For the text-containing cell, return its midpoint in [X, Y] coordinate format. 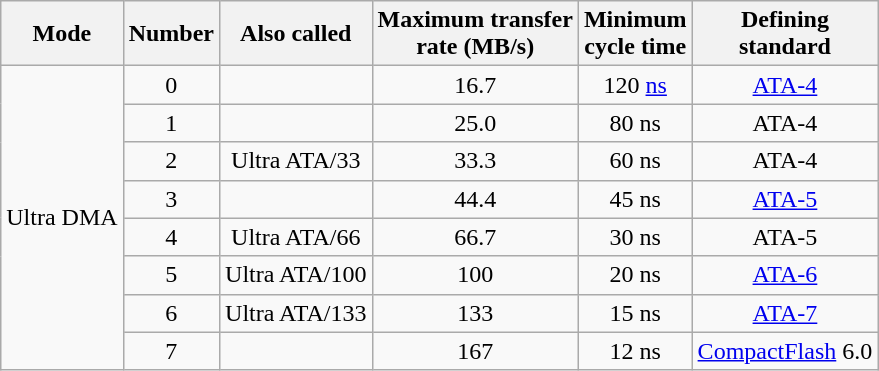
Ultra ATA/133 [296, 313]
1 [171, 123]
0 [171, 85]
133 [475, 313]
45 ns [635, 199]
3 [171, 199]
6 [171, 313]
44.4 [475, 199]
25.0 [475, 123]
16.7 [475, 85]
Ultra ATA/33 [296, 161]
30 ns [635, 237]
60 ns [635, 161]
ATA-6 [785, 275]
Ultra ATA/66 [296, 237]
ATA-7 [785, 313]
120 ns [635, 85]
7 [171, 351]
66.7 [475, 237]
12 ns [635, 351]
15 ns [635, 313]
Ultra DMA [62, 218]
100 [475, 275]
167 [475, 351]
Ultra ATA/100 [296, 275]
Minimumcycle time [635, 34]
Definingstandard [785, 34]
Also called [296, 34]
33.3 [475, 161]
4 [171, 237]
Mode [62, 34]
2 [171, 161]
Number [171, 34]
5 [171, 275]
Maximum transferrate (MB/s) [475, 34]
CompactFlash 6.0 [785, 351]
80 ns [635, 123]
20 ns [635, 275]
